Return the (x, y) coordinate for the center point of the cell that contains the specified text.  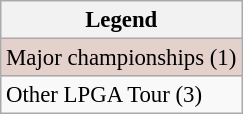
Other LPGA Tour (3) (122, 95)
Legend (122, 20)
Major championships (1) (122, 58)
